Return the (X, Y) coordinate for the center point of the cell that contains the specified text.  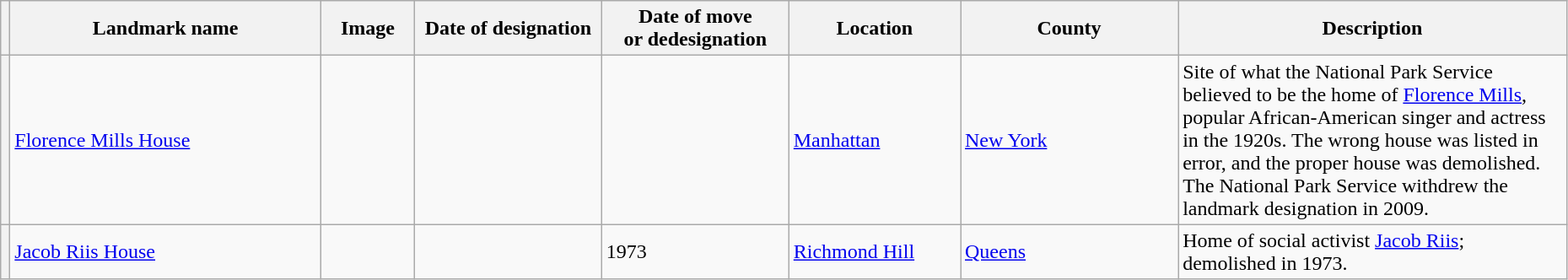
Image (368, 29)
Manhattan (874, 140)
Home of social activist Jacob Riis; demolished in 1973. (1373, 251)
Date of designation (508, 29)
Location (874, 29)
County (1069, 29)
Queens (1069, 251)
Date of moveor dedesignation (695, 29)
Description (1373, 29)
Florence Mills House (165, 140)
1973 (695, 251)
Landmark name (165, 29)
New York (1069, 140)
Richmond Hill (874, 251)
Jacob Riis House (165, 251)
